For the text-containing cell, return its midpoint in (x, y) coordinate format. 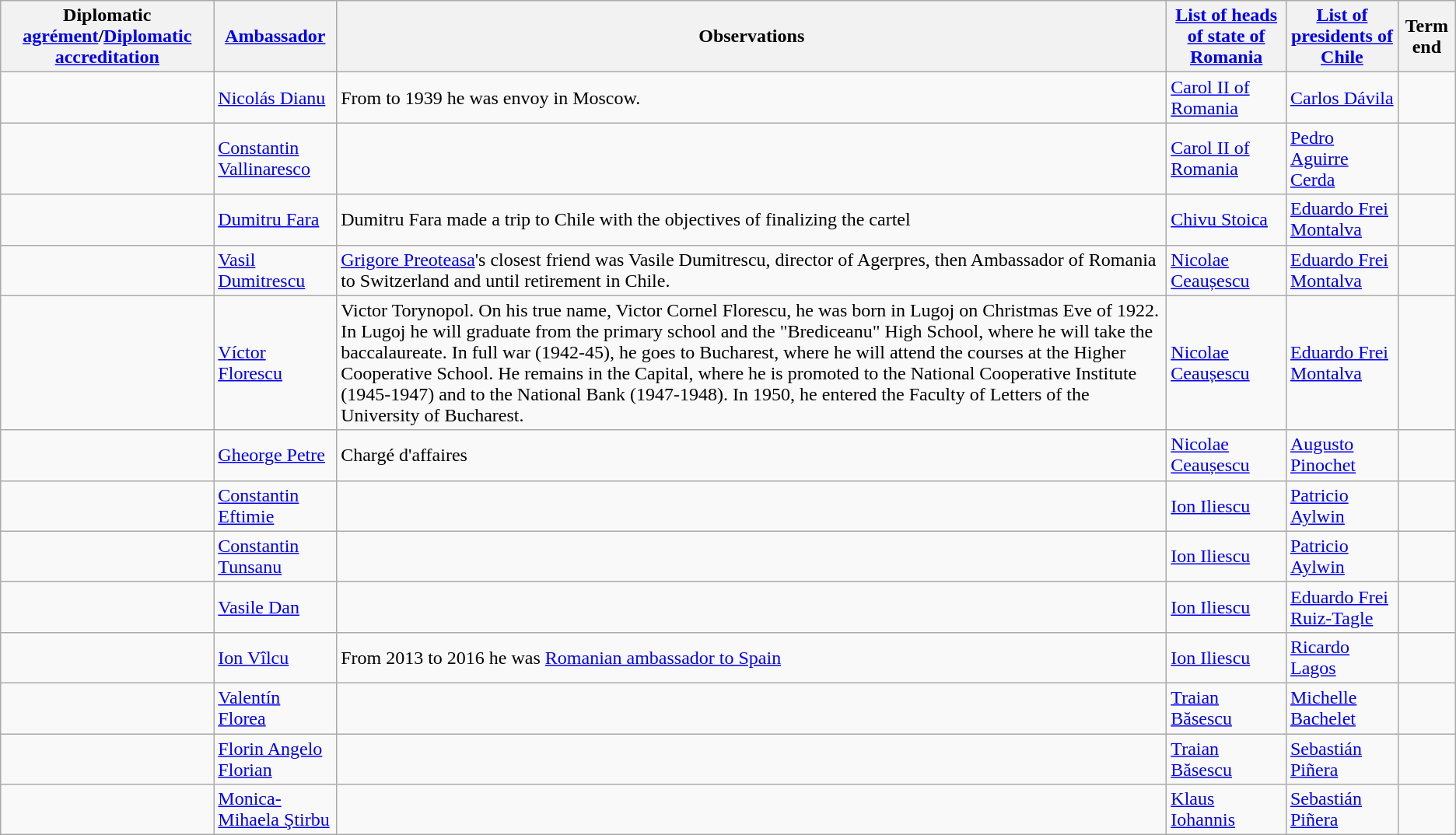
Dumitru Fara made a trip to Chile with the objectives of finalizing the cartel (751, 219)
Valentín Florea (275, 707)
Vasil Dumitrescu (275, 271)
Observations (751, 37)
Ion Vîlcu (275, 658)
Eduardo Frei Ruiz-Tagle (1342, 606)
Pedro Aguirre Cerda (1342, 159)
Constantin Vallinaresco (275, 159)
Dumitru Fara (275, 219)
Nicolás Dianu (275, 98)
Diplomatic agrément/Diplomatic accreditation (107, 37)
Chargé d'affaires (751, 456)
Ricardo Lagos (1342, 658)
List of presidents of Chile (1342, 37)
Carlos Dávila (1342, 98)
Chivu Stoica (1227, 219)
From to 1939 he was envoy in Moscow. (751, 98)
Florin Angelo Florian (275, 759)
Víctor Florescu (275, 362)
Constantin Eftimie (275, 505)
Vasile Dan (275, 606)
From 2013 to 2016 he was Romanian ambassador to Spain (751, 658)
Michelle Bachelet (1342, 707)
Augusto Pinochet (1342, 456)
List of heads of state of Romania (1227, 37)
Term end (1426, 37)
Ambassador (275, 37)
Constantin Tunsanu (275, 557)
Klaus Iohannis (1227, 810)
Monica-Mihaela Ştirbu (275, 810)
Gheorge Petre (275, 456)
